Detect which cell encompasses the target text, then output its [X, Y] center coordinate. 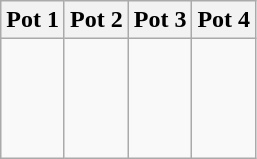
Pot 4 [224, 20]
Pot 1 [33, 20]
Pot 2 [96, 20]
Pot 3 [160, 20]
